Determine the (x, y) coordinate at the center of the cell enclosing the given text.  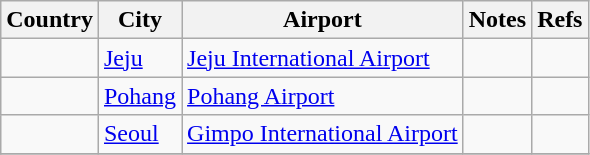
Seoul (140, 134)
Jeju International Airport (323, 58)
Refs (560, 20)
Jeju (140, 58)
Notes (497, 20)
Pohang Airport (323, 96)
City (140, 20)
Country (50, 20)
Pohang (140, 96)
Gimpo International Airport (323, 134)
Airport (323, 20)
